For the text-containing cell, return its midpoint in (x, y) coordinate format. 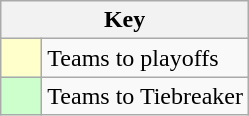
Teams to playoffs (146, 58)
Key (125, 20)
Teams to Tiebreaker (146, 96)
